Capture the cell that displays the provided text and extract its (X, Y) central coordinate. 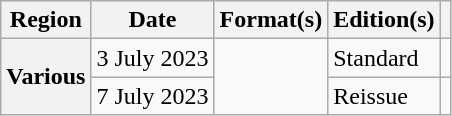
3 July 2023 (152, 58)
Standard (384, 58)
Reissue (384, 96)
Region (46, 20)
Edition(s) (384, 20)
7 July 2023 (152, 96)
Format(s) (271, 20)
Various (46, 77)
Date (152, 20)
